Locate the cell with the specified text and output its (X, Y) center coordinate. 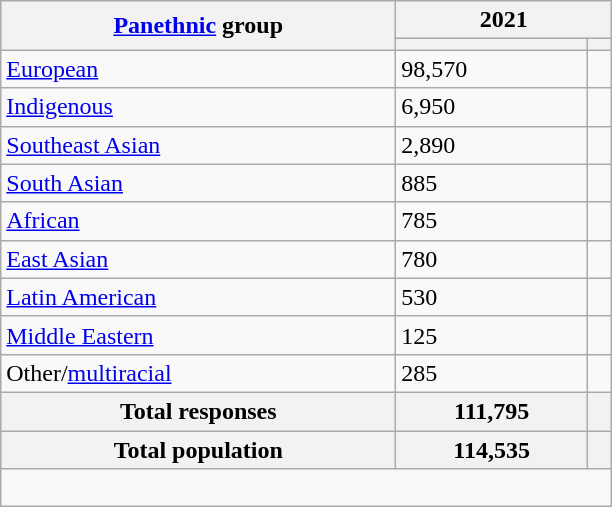
785 (492, 221)
2,890 (492, 145)
Southeast Asian (198, 145)
Panethnic group (198, 26)
114,535 (492, 449)
98,570 (492, 69)
285 (492, 373)
Latin American (198, 297)
African (198, 221)
Indigenous (198, 107)
South Asian (198, 183)
Total responses (198, 411)
European (198, 69)
Other/multiracial (198, 373)
111,795 (492, 411)
885 (492, 183)
780 (492, 259)
East Asian (198, 259)
Total population (198, 449)
Middle Eastern (198, 335)
2021 (504, 20)
6,950 (492, 107)
125 (492, 335)
530 (492, 297)
